Capture the cell that displays the provided text and extract its (x, y) central coordinate. 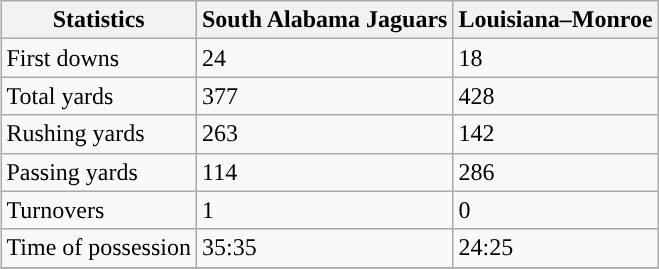
286 (556, 172)
Statistics (99, 20)
428 (556, 96)
1 (324, 210)
Rushing yards (99, 134)
18 (556, 58)
377 (324, 96)
35:35 (324, 248)
Louisiana–Monroe (556, 20)
24 (324, 58)
South Alabama Jaguars (324, 20)
Time of possession (99, 248)
114 (324, 172)
First downs (99, 58)
0 (556, 210)
Turnovers (99, 210)
142 (556, 134)
Total yards (99, 96)
24:25 (556, 248)
263 (324, 134)
Passing yards (99, 172)
